Scan for the cell matching the given text and deliver its (X, Y) coordinate at center. 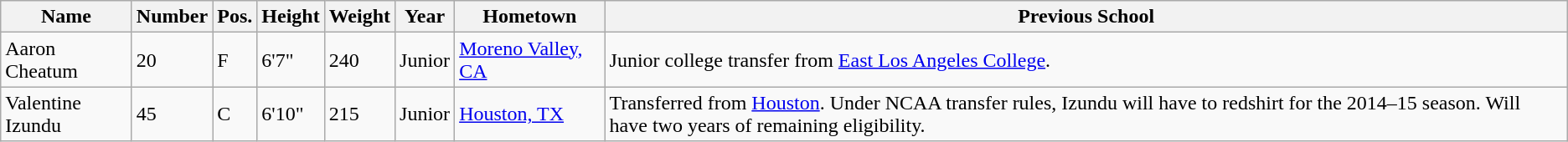
215 (359, 114)
C (235, 114)
Moreno Valley, CA (529, 60)
6'10" (291, 114)
Year (426, 17)
Aaron Cheatum (67, 60)
45 (172, 114)
F (235, 60)
Junior college transfer from East Los Angeles College. (1086, 60)
240 (359, 60)
Previous School (1086, 17)
6'7" (291, 60)
Weight (359, 17)
20 (172, 60)
Houston, TX (529, 114)
Pos. (235, 17)
Height (291, 17)
Number (172, 17)
Hometown (529, 17)
Valentine Izundu (67, 114)
Name (67, 17)
